Detect which cell encompasses the target text, then output its [X, Y] center coordinate. 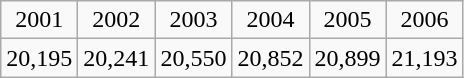
20,852 [270, 58]
2006 [424, 20]
2001 [40, 20]
20,241 [116, 58]
21,193 [424, 58]
20,195 [40, 58]
2002 [116, 20]
2003 [194, 20]
20,899 [348, 58]
20,550 [194, 58]
2004 [270, 20]
2005 [348, 20]
